Identify which cell holds the provided text, then report its [X, Y] central coordinate. 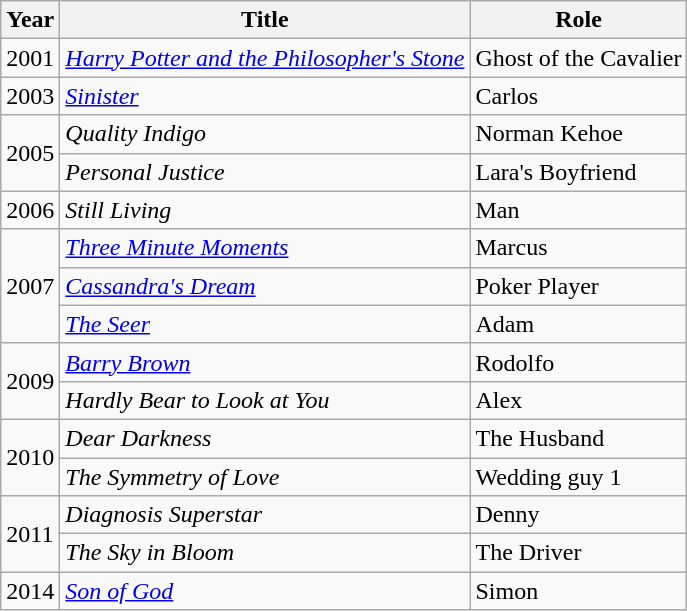
The Sky in Bloom [265, 553]
The Symmetry of Love [265, 477]
Man [578, 210]
2001 [30, 58]
2006 [30, 210]
Diagnosis Superstar [265, 515]
Dear Darkness [265, 438]
2005 [30, 153]
Personal Justice [265, 172]
Simon [578, 591]
The Driver [578, 553]
2010 [30, 457]
Harry Potter and the Philosopher's Stone [265, 58]
Year [30, 20]
2009 [30, 381]
Barry Brown [265, 362]
Three Minute Moments [265, 248]
The Seer [265, 324]
Norman Kehoe [578, 134]
Denny [578, 515]
Lara's Boyfriend [578, 172]
2011 [30, 534]
2007 [30, 286]
2014 [30, 591]
Rodolfo [578, 362]
Sinister [265, 96]
Wedding guy 1 [578, 477]
2003 [30, 96]
Role [578, 20]
Still Living [265, 210]
Ghost of the Cavalier [578, 58]
Title [265, 20]
Hardly Bear to Look at You [265, 400]
Cassandra's Dream [265, 286]
Marcus [578, 248]
Poker Player [578, 286]
Adam [578, 324]
Son of God [265, 591]
Alex [578, 400]
Carlos [578, 96]
The Husband [578, 438]
Quality Indigo [265, 134]
